Search for the cell housing the specified text and yield its [X, Y] center coordinate. 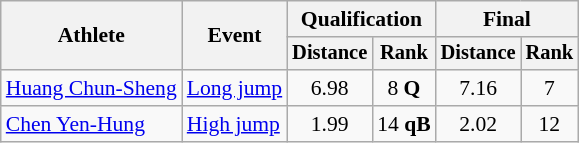
14 qB [404, 124]
Event [234, 36]
7.16 [478, 88]
Chen Yen-Hung [92, 124]
1.99 [330, 124]
12 [550, 124]
6.98 [330, 88]
2.02 [478, 124]
High jump [234, 124]
8 Q [404, 88]
Final [507, 19]
7 [550, 88]
Qualification [361, 19]
Long jump [234, 88]
Athlete [92, 36]
Huang Chun-Sheng [92, 88]
